Extract the [X, Y] coordinate from the center of the cell holding the provided text.  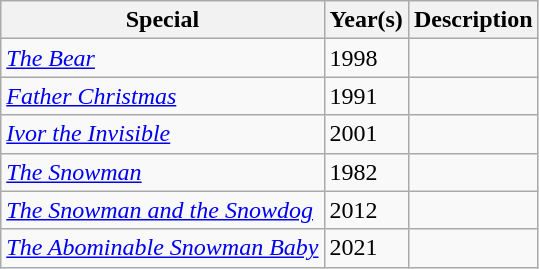
Father Christmas [162, 96]
2021 [366, 248]
The Bear [162, 58]
The Snowman [162, 172]
Ivor the Invisible [162, 134]
The Snowman and the Snowdog [162, 210]
Description [473, 20]
Year(s) [366, 20]
2001 [366, 134]
2012 [366, 210]
1982 [366, 172]
Special [162, 20]
The Abominable Snowman Baby [162, 248]
1998 [366, 58]
1991 [366, 96]
